Find where the given text appears and provide that cell's center as (x, y) coordinate. 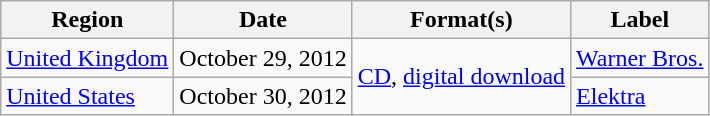
United Kingdom (88, 58)
United States (88, 96)
Date (263, 20)
October 30, 2012 (263, 96)
Warner Bros. (640, 58)
Format(s) (461, 20)
CD, digital download (461, 77)
Label (640, 20)
Region (88, 20)
October 29, 2012 (263, 58)
Elektra (640, 96)
